Scan for the cell matching the given text and deliver its (x, y) coordinate at center. 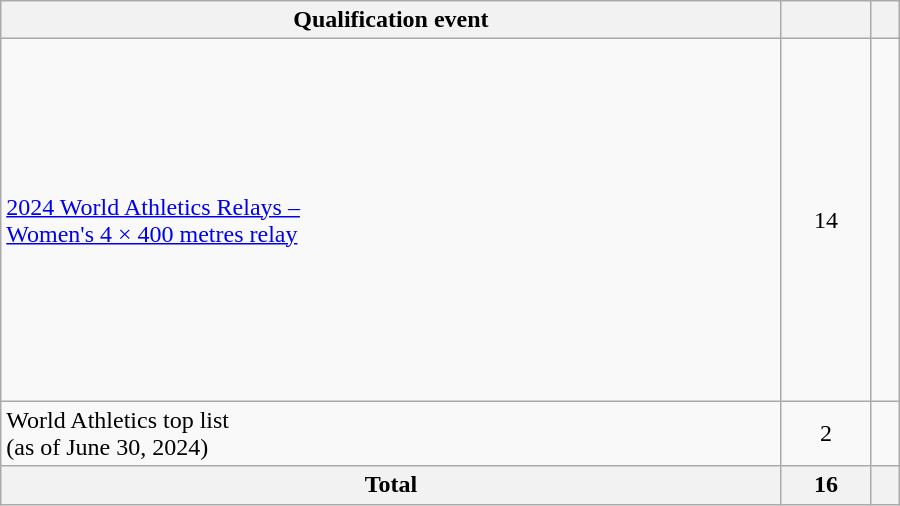
Total (391, 485)
Qualification event (391, 20)
2024 World Athletics Relays –Women's 4 × 400 metres relay (391, 220)
World Athletics top list(as of June 30, 2024) (391, 434)
2 (826, 434)
16 (826, 485)
14 (826, 220)
